Return (X, Y) of the center of cell containing provided text 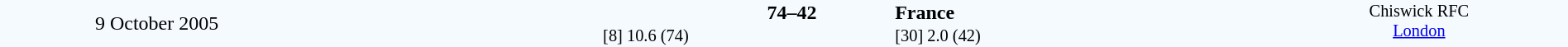
74–42 (791, 12)
[30] 2.0 (42) (1082, 36)
9 October 2005 (157, 23)
Chiswick RFCLondon (1419, 23)
[8] 10.6 (74) (501, 36)
France (1082, 12)
